Find where the given text appears and provide that cell's center as [x, y] coordinate. 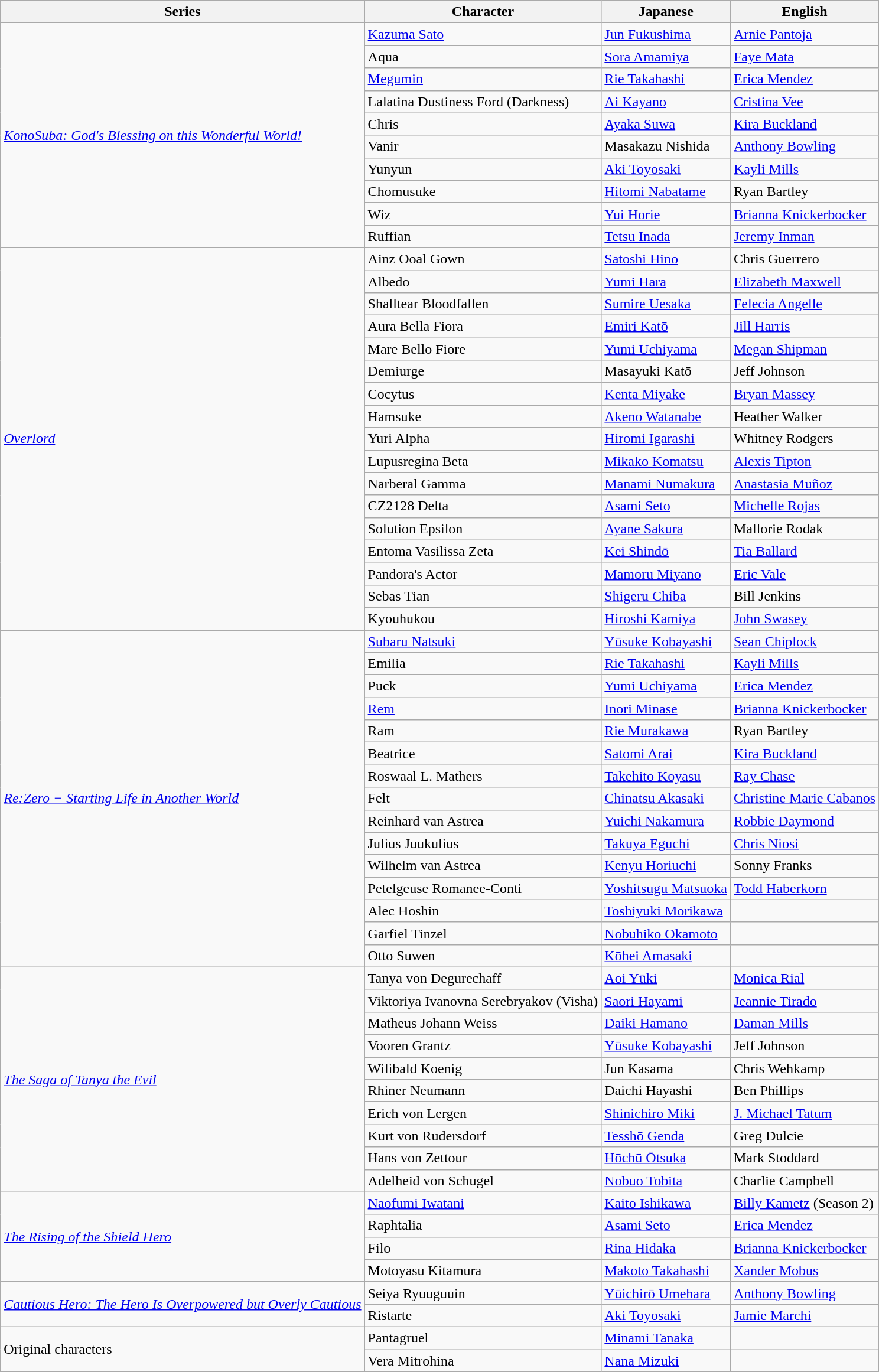
Ayaka Suwa [666, 124]
Felt [483, 799]
Matheus Johann Weiss [483, 1024]
The Saga of Tanya the Evil [183, 1080]
Alexis Tipton [805, 461]
Vooren Grantz [483, 1046]
Mark Stoddard [805, 1158]
Kōhei Amasaki [666, 956]
Hitomi Nabatame [666, 191]
Ram [483, 731]
Ben Phillips [805, 1091]
Masayuki Katō [666, 371]
Jill Harris [805, 327]
Hiromi Igarashi [666, 439]
Roswaal L. Mathers [483, 776]
Elizabeth Maxwell [805, 282]
Narberal Gamma [483, 484]
Ainz Ooal Gown [483, 259]
Wiz [483, 214]
Mallorie Rodak [805, 529]
Jun Fukushima [666, 34]
Nobuhiko Okamoto [666, 933]
Character [483, 12]
Megumin [483, 79]
Ristarte [483, 1315]
Hōchū Ōtsuka [666, 1158]
Manami Numakura [666, 484]
Motoyasu Kitamura [483, 1270]
Ray Chase [805, 776]
Rhiner Neumann [483, 1091]
Aqua [483, 57]
Mamoru Miyano [666, 573]
Aura Bella Fiora [483, 327]
Inori Minase [666, 709]
Yuichi Nakamura [666, 821]
Arnie Pantoja [805, 34]
Seiya Ryuuguuin [483, 1293]
Chomusuke [483, 191]
Daichi Hayashi [666, 1091]
Tetsu Inada [666, 236]
Lupusregina Beta [483, 461]
Greg Dulcie [805, 1136]
Takehito Koyasu [666, 776]
Yoshitsugu Matsuoka [666, 888]
Saori Hayami [666, 1001]
Kenta Miyake [666, 394]
Alec Hoshin [483, 911]
Chinatsu Akasaki [666, 799]
Hiroshi Kamiya [666, 618]
Sean Chiplock [805, 641]
Daman Mills [805, 1024]
English [805, 12]
Takuya Eguchi [666, 843]
Mikako Komatsu [666, 461]
Whitney Rodgers [805, 439]
Ruffian [483, 236]
Michelle Rojas [805, 506]
Kyouhukou [483, 618]
Sonny Franks [805, 866]
Solution Epsilon [483, 529]
Eric Vale [805, 573]
Cautious Hero: The Hero Is Overpowered but Overly Cautious [183, 1304]
Sumire Uesaka [666, 304]
Kaito Ishikawa [666, 1203]
Ayane Sakura [666, 529]
Vanir [483, 146]
Felecia Angelle [805, 304]
Todd Haberkorn [805, 888]
Chris Wehkamp [805, 1068]
Tesshō Genda [666, 1136]
Xander Mobus [805, 1270]
Nana Mizuki [666, 1360]
Naofumi Iwatani [483, 1203]
Ai Kayano [666, 102]
Kazuma Sato [483, 34]
CZ2128 Delta [483, 506]
Chris Guerrero [805, 259]
Toshiyuki Morikawa [666, 911]
Pantagruel [483, 1338]
Kei Shindō [666, 551]
Beatrice [483, 754]
Jeannie Tirado [805, 1001]
Minami Tanaka [666, 1338]
Jamie Marchi [805, 1315]
The Rising of the Shield Hero [183, 1237]
Julius Juukulius [483, 843]
Puck [483, 686]
Wilibald Koenig [483, 1068]
Re:Zero − Starting Life in Another World [183, 799]
Albedo [483, 282]
Faye Mata [805, 57]
John Swasey [805, 618]
Hans von Zettour [483, 1158]
Jeremy Inman [805, 236]
Garfiel Tinzel [483, 933]
Sora Amamiya [666, 57]
Vera Mitrohina [483, 1360]
Raphtalia [483, 1226]
KonoSuba: God's Blessing on this Wonderful World! [183, 136]
Filo [483, 1248]
Adelheid von Schugel [483, 1181]
Pandora's Actor [483, 573]
Demiurge [483, 371]
Rina Hidaka [666, 1248]
Yumi Hara [666, 282]
Yui Horie [666, 214]
Robbie Daymond [805, 821]
Rem [483, 709]
Original characters [183, 1349]
Kurt von Rudersdorf [483, 1136]
Shinichiro Miki [666, 1113]
Akeno Watanabe [666, 416]
Satoshi Hino [666, 259]
Billy Kametz (Season 2) [805, 1203]
Wilhelm van Astrea [483, 866]
Monica Rial [805, 978]
Kenyu Horiuchi [666, 866]
Petelgeuse Romanee-Conti [483, 888]
Japanese [666, 12]
Chris [483, 124]
Mare Bello Fiore [483, 349]
Bill Jenkins [805, 596]
J. Michael Tatum [805, 1113]
Subaru Natsuki [483, 641]
Reinhard van Astrea [483, 821]
Series [183, 12]
Bryan Massey [805, 394]
Yunyun [483, 169]
Anastasia Muñoz [805, 484]
Hamsuke [483, 416]
Daiki Hamano [666, 1024]
Cocytus [483, 394]
Yūichirō Umehara [666, 1293]
Rie Murakawa [666, 731]
Erich von Lergen [483, 1113]
Makoto Takahashi [666, 1270]
Masakazu Nishida [666, 146]
Tanya von Degurechaff [483, 978]
Emilia [483, 664]
Tia Ballard [805, 551]
Cristina Vee [805, 102]
Shalltear Bloodfallen [483, 304]
Satomi Arai [666, 754]
Viktoriya Ivanovna Serebryakov (Visha) [483, 1001]
Overlord [183, 438]
Aoi Yūki [666, 978]
Emiri Katō [666, 327]
Chris Niosi [805, 843]
Nobuo Tobita [666, 1181]
Yuri Alpha [483, 439]
Entoma Vasilissa Zeta [483, 551]
Otto Suwen [483, 956]
Lalatina Dustiness Ford (Darkness) [483, 102]
Sebas Tian [483, 596]
Shigeru Chiba [666, 596]
Charlie Campbell [805, 1181]
Megan Shipman [805, 349]
Heather Walker [805, 416]
Christine Marie Cabanos [805, 799]
Jun Kasama [666, 1068]
